Scan for the cell matching the given text and deliver its [x, y] coordinate at center. 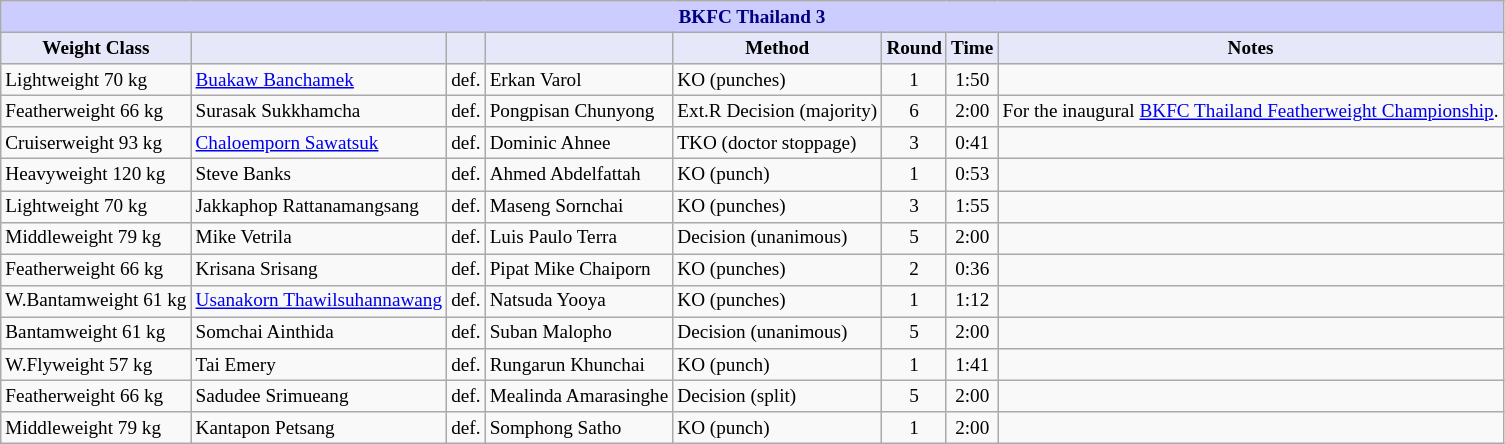
Cruiserweight 93 kg [96, 143]
Decision (split) [778, 396]
Pipat Mike Chaiporn [579, 270]
Jakkaphop Rattanamangsang [319, 206]
Usanakorn Thawilsuhannawang [319, 301]
Bantamweight 61 kg [96, 333]
Krisana Srisang [319, 270]
For the inaugural BKFC Thailand Featherweight Championship. [1250, 111]
Tai Emery [319, 365]
Kantapon Petsang [319, 428]
6 [914, 111]
Natsuda Yooya [579, 301]
0:53 [972, 175]
Ext.R Decision (majority) [778, 111]
Sadudee Srimueang [319, 396]
Rungarun Khunchai [579, 365]
Buakaw Banchamek [319, 80]
Time [972, 48]
W.Flyweight 57 kg [96, 365]
1:55 [972, 206]
Somphong Satho [579, 428]
Steve Banks [319, 175]
1:41 [972, 365]
Somchai Ainthida [319, 333]
Maseng Sornchai [579, 206]
Surasak Sukkhamcha [319, 111]
Mealinda Amarasinghe [579, 396]
BKFC Thailand 3 [752, 17]
Dominic Ahnee [579, 143]
Mike Vetrila [319, 238]
2 [914, 270]
Erkan Varol [579, 80]
0:41 [972, 143]
TKO (doctor stoppage) [778, 143]
Weight Class [96, 48]
Round [914, 48]
Chaloemporn Sawatsuk [319, 143]
Notes [1250, 48]
Luis Paulo Terra [579, 238]
Suban Malopho [579, 333]
Pongpisan Chunyong [579, 111]
1:50 [972, 80]
0:36 [972, 270]
Heavyweight 120 kg [96, 175]
Method [778, 48]
Ahmed Abdelfattah [579, 175]
W.Bantamweight 61 kg [96, 301]
1:12 [972, 301]
